Locate the cell with the specified text and output its (X, Y) center coordinate. 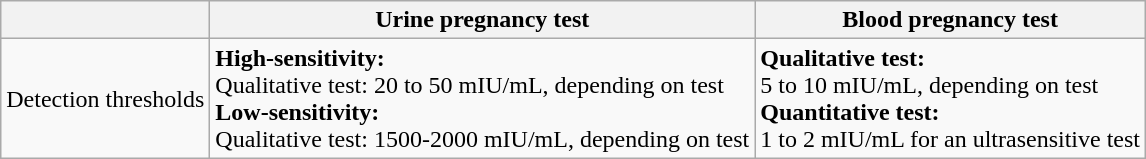
Qualitative test:5 to 10 mIU/mL, depending on testQuantitative test:1 to 2 mIU/mL for an ultrasensitive test (950, 98)
Urine pregnancy test (482, 20)
Blood pregnancy test (950, 20)
Detection thresholds (106, 98)
High-sensitivity:Qualitative test: 20 to 50 mIU/mL, depending on testLow-sensitivity:Qualitative test: 1500-2000 mIU/mL, depending on test (482, 98)
